Pinpoint the cell where the given text exists, returning its (X, Y) midpoint coordinate. 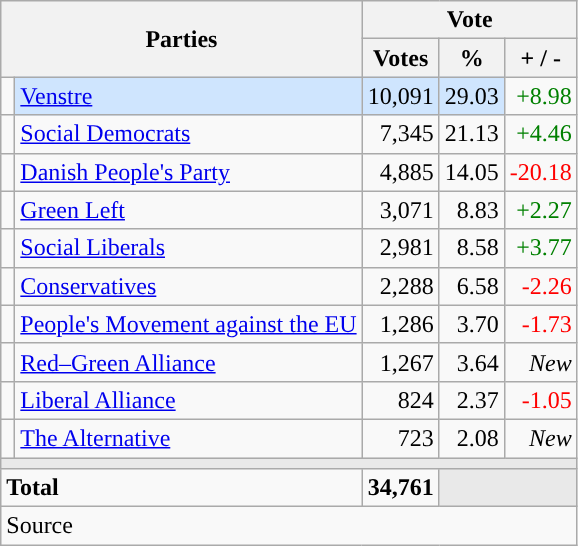
Green Left (188, 210)
824 (400, 400)
3.70 (472, 324)
2,981 (400, 248)
3.64 (472, 362)
+8.98 (540, 96)
Parties (182, 39)
2.08 (472, 438)
21.13 (472, 134)
3,071 (400, 210)
-1.05 (540, 400)
1,286 (400, 324)
10,091 (400, 96)
Votes (400, 58)
Red–Green Alliance (188, 362)
Vote (470, 20)
+3.77 (540, 248)
Liberal Alliance (188, 400)
Danish People's Party (188, 172)
6.58 (472, 286)
8.58 (472, 248)
14.05 (472, 172)
1,267 (400, 362)
The Alternative (188, 438)
-2.26 (540, 286)
Social Democrats (188, 134)
Total (182, 488)
Conservatives (188, 286)
Social Liberals (188, 248)
-20.18 (540, 172)
8.83 (472, 210)
4,885 (400, 172)
2,288 (400, 286)
Venstre (188, 96)
+2.27 (540, 210)
+ / - (540, 58)
Source (290, 526)
29.03 (472, 96)
34,761 (400, 488)
7,345 (400, 134)
723 (400, 438)
+4.46 (540, 134)
% (472, 58)
-1.73 (540, 324)
2.37 (472, 400)
People's Movement against the EU (188, 324)
